Output the [x, y] coordinate of the center of the cell containing the given text.  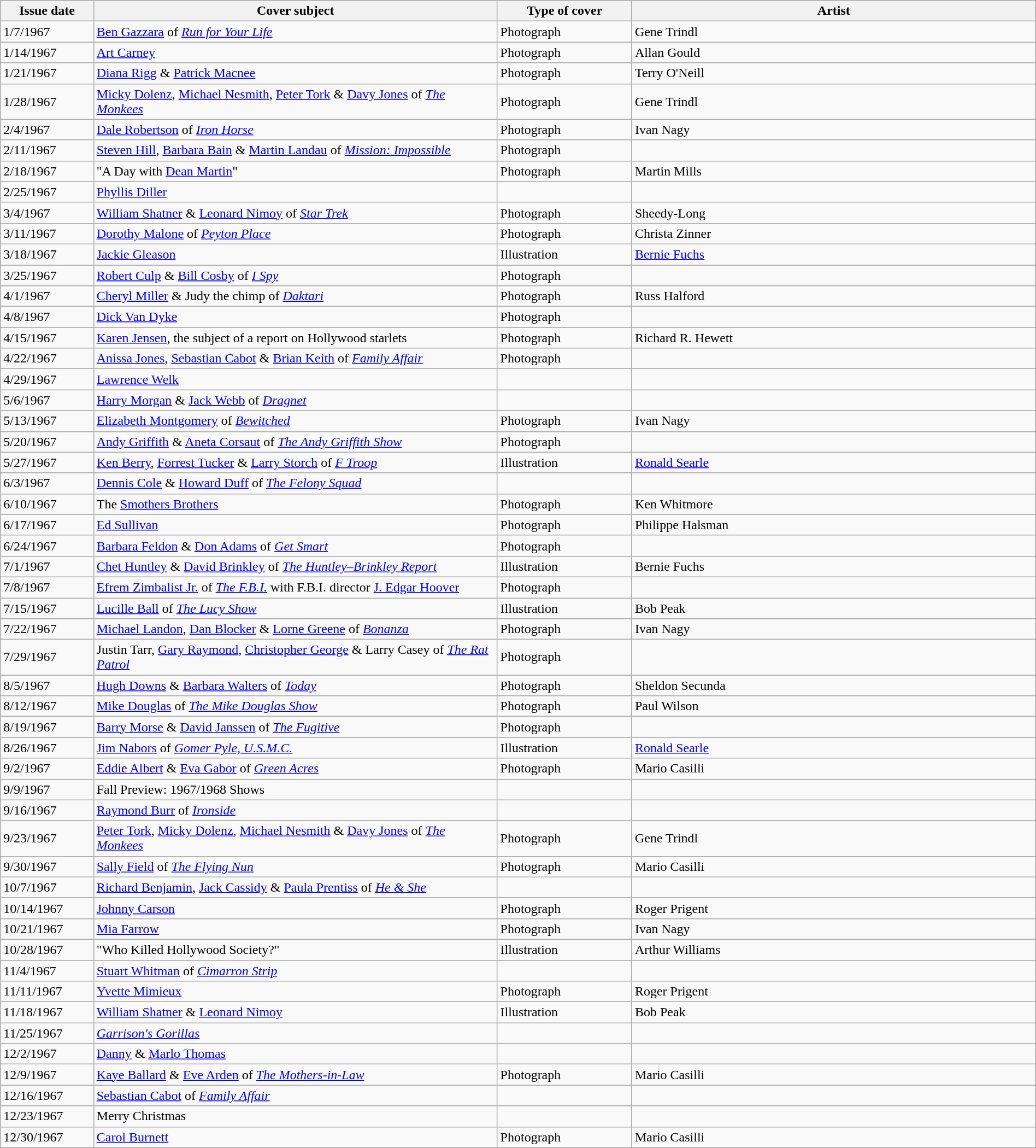
6/3/1967 [47, 483]
Art Carney [295, 52]
Dale Robertson of Iron Horse [295, 130]
Sebastian Cabot of Family Affair [295, 1096]
Sally Field of The Flying Nun [295, 866]
Danny & Marlo Thomas [295, 1054]
11/4/1967 [47, 970]
Carol Burnett [295, 1137]
The Smothers Brothers [295, 504]
Steven Hill, Barbara Bain & Martin Landau of Mission: Impossible [295, 150]
Jackie Gleason [295, 254]
Ben Gazzara of Run for Your Life [295, 32]
6/17/1967 [47, 525]
8/26/1967 [47, 748]
Type of cover [564, 11]
4/15/1967 [47, 338]
4/29/1967 [47, 379]
Harry Morgan & Jack Webb of Dragnet [295, 400]
Terry O'Neill [834, 73]
9/23/1967 [47, 839]
11/25/1967 [47, 1033]
Andy Griffith & Aneta Corsaut of The Andy Griffith Show [295, 442]
5/27/1967 [47, 462]
9/2/1967 [47, 769]
4/8/1967 [47, 317]
Ed Sullivan [295, 525]
Raymond Burr of Ironside [295, 810]
3/4/1967 [47, 213]
Dick Van Dyke [295, 317]
Ken Whitmore [834, 504]
12/16/1967 [47, 1096]
4/1/1967 [47, 296]
William Shatner & Leonard Nimoy of Star Trek [295, 213]
12/2/1967 [47, 1054]
Phyllis Diller [295, 192]
Jim Nabors of Gomer Pyle, U.S.M.C. [295, 748]
1/28/1967 [47, 102]
William Shatner & Leonard Nimoy [295, 1012]
3/25/1967 [47, 275]
5/6/1967 [47, 400]
"A Day with Dean Martin" [295, 171]
4/22/1967 [47, 359]
2/25/1967 [47, 192]
Artist [834, 11]
11/18/1967 [47, 1012]
7/22/1967 [47, 629]
12/23/1967 [47, 1116]
8/5/1967 [47, 686]
Anissa Jones, Sebastian Cabot & Brian Keith of Family Affair [295, 359]
Robert Culp & Bill Cosby of I Spy [295, 275]
9/9/1967 [47, 789]
Issue date [47, 11]
7/29/1967 [47, 657]
Dennis Cole & Howard Duff of The Felony Squad [295, 483]
6/24/1967 [47, 546]
Dorothy Malone of Peyton Place [295, 233]
Cheryl Miller & Judy the chimp of Daktari [295, 296]
Sheldon Secunda [834, 686]
12/30/1967 [47, 1137]
Karen Jensen, the subject of a report on Hollywood starlets [295, 338]
1/14/1967 [47, 52]
Allan Gould [834, 52]
Micky Dolenz, Michael Nesmith, Peter Tork & Davy Jones of The Monkees [295, 102]
7/15/1967 [47, 608]
Elizabeth Montgomery of Bewitched [295, 421]
1/21/1967 [47, 73]
6/10/1967 [47, 504]
Mike Douglas of The Mike Douglas Show [295, 706]
8/19/1967 [47, 727]
Russ Halford [834, 296]
Yvette Mimieux [295, 992]
10/7/1967 [47, 887]
Garrison's Gorillas [295, 1033]
3/18/1967 [47, 254]
5/13/1967 [47, 421]
12/9/1967 [47, 1075]
Efrem Zimbalist Jr. of The F.B.I. with F.B.I. director J. Edgar Hoover [295, 587]
Justin Tarr, Gary Raymond, Christopher George & Larry Casey of The Rat Patrol [295, 657]
Richard Benjamin, Jack Cassidy & Paula Prentiss of He & She [295, 887]
10/14/1967 [47, 908]
"Who Killed Hollywood Society?" [295, 950]
10/21/1967 [47, 929]
Christa Zinner [834, 233]
Eddie Albert & Eva Gabor of Green Acres [295, 769]
Peter Tork, Micky Dolenz, Michael Nesmith & Davy Jones of The Monkees [295, 839]
10/28/1967 [47, 950]
Sheedy-Long [834, 213]
3/11/1967 [47, 233]
Kaye Ballard & Eve Arden of The Mothers-in-Law [295, 1075]
Lawrence Welk [295, 379]
Ken Berry, Forrest Tucker & Larry Storch of F Troop [295, 462]
2/11/1967 [47, 150]
5/20/1967 [47, 442]
1/7/1967 [47, 32]
7/8/1967 [47, 587]
Hugh Downs & Barbara Walters of Today [295, 686]
Fall Preview: 1967/1968 Shows [295, 789]
Chet Huntley & David Brinkley of The Huntley–Brinkley Report [295, 566]
Michael Landon, Dan Blocker & Lorne Greene of Bonanza [295, 629]
2/4/1967 [47, 130]
7/1/1967 [47, 566]
11/11/1967 [47, 992]
Philippe Halsman [834, 525]
Barry Morse & David Janssen of The Fugitive [295, 727]
Merry Christmas [295, 1116]
8/12/1967 [47, 706]
Paul Wilson [834, 706]
Martin Mills [834, 171]
Lucille Ball of The Lucy Show [295, 608]
9/16/1967 [47, 810]
9/30/1967 [47, 866]
Diana Rigg & Patrick Macnee [295, 73]
Arthur Williams [834, 950]
2/18/1967 [47, 171]
Barbara Feldon & Don Adams of Get Smart [295, 546]
Mia Farrow [295, 929]
Johnny Carson [295, 908]
Stuart Whitman of Cimarron Strip [295, 970]
Richard R. Hewett [834, 338]
Cover subject [295, 11]
